Search for the cell housing the specified text and yield its [X, Y] center coordinate. 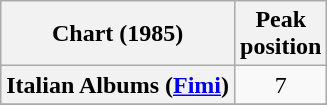
7 [281, 85]
Peakposition [281, 34]
Italian Albums (Fimi) [118, 85]
Chart (1985) [118, 34]
